Locate the cell with the specified text and output its [x, y] center coordinate. 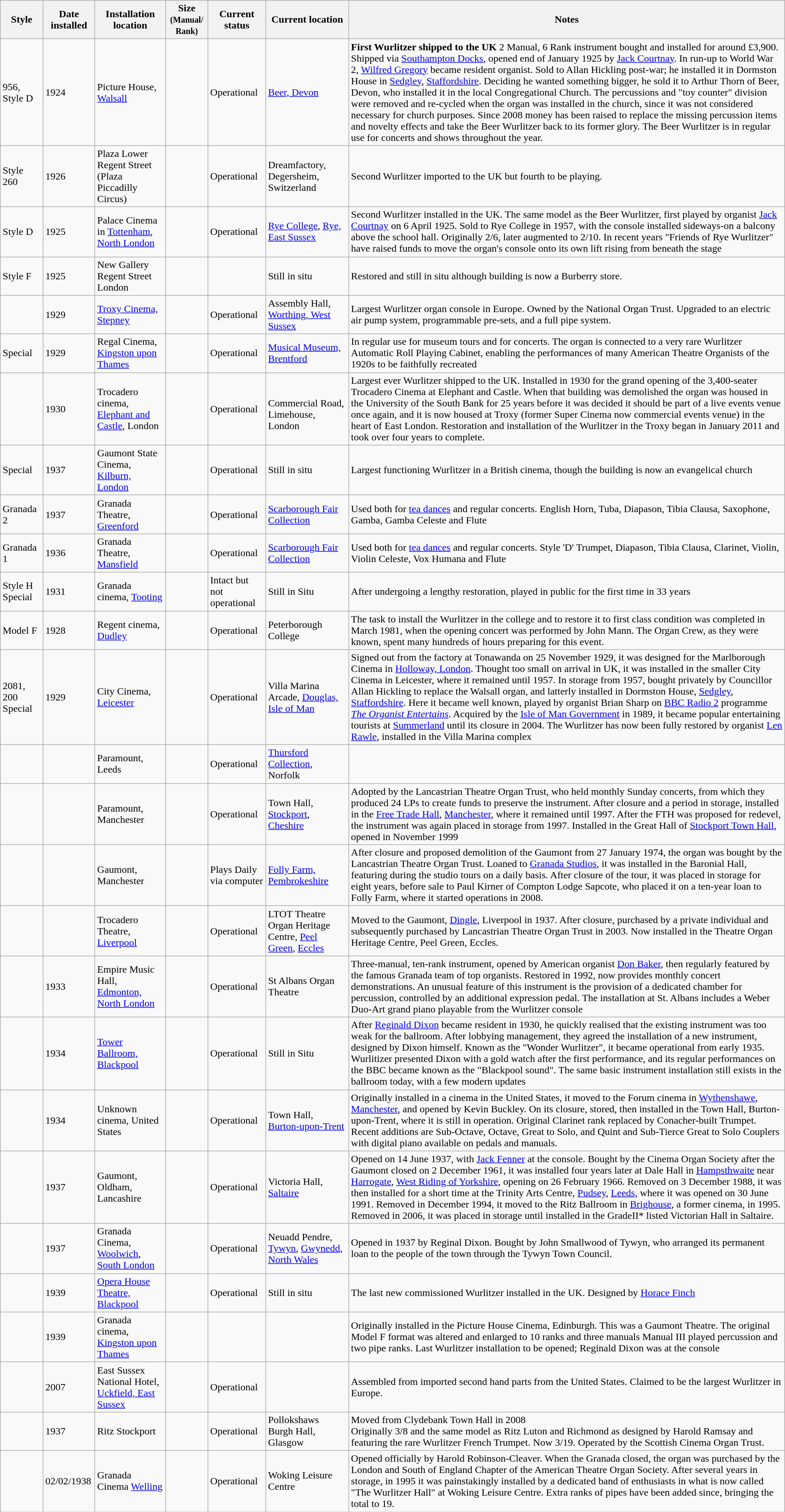
956, Style D [22, 92]
Thursford Collection, Norfolk [307, 764]
Style F [22, 276]
Villa Marina Arcade, Douglas, Isle of Man [307, 697]
Beer, Devon [307, 92]
Rye College, Rye, East Sussex [307, 232]
Granada Cinema Welling [130, 1481]
Used both for tea dances and regular concerts. Style 'D' Trumpet, Diapason, Tibia Clausa, Clarinet, Violin, Violin Celeste, Vox Humana and Flute [567, 553]
Model F [22, 630]
Town Hall, Stockport, Cheshire [307, 814]
Installation location [130, 20]
Plaza Lower Regent Street (Plaza Piccadilly Circus) [130, 176]
Pollokshaws Burgh Hall, Glasgow [307, 1431]
Neuadd Pendre, Tywyn, Gwynedd, North Wales [307, 1248]
Ritz Stockport [130, 1431]
The last new commissioned Wurlitzer installed in the UK. Designed by Horace Finch [567, 1293]
Restored and still in situ although building is now a Burberry store. [567, 276]
Largest functioning Wurlitzer in a British cinema, though the building is now an evangelical church [567, 470]
Assembled from imported second hand parts from the United States. Claimed to be the largest Wurlitzer in Europe. [567, 1387]
Style D [22, 232]
Intact but not operational [237, 591]
Trocadero Theatre, Liverpool [130, 931]
Date installed [69, 20]
Troxy Cinema, Stepney [130, 315]
Commercial Road, Limehouse, London [307, 409]
Current location [307, 20]
Gaumont, Manchester [130, 875]
Granada Theatre, Mansfield [130, 553]
2007 [69, 1387]
Woking Leisure Centre [307, 1481]
1924 [69, 92]
Style 260 [22, 176]
Paramount, Leeds [130, 764]
Granada cinema, Tooting [130, 591]
Gaumont, Oldham, Lancashire [130, 1187]
1928 [69, 630]
Regent cinema, Dudley [130, 630]
East Sussex National Hotel, Uckfield, East Sussex [130, 1387]
New Gallery Regent Street London [130, 276]
Size (Manual/ Rank) [187, 20]
2081, 200 Special [22, 697]
Granada Theatre, Greenford [130, 514]
St Albans Organ Theatre [307, 986]
Paramount, Manchester [130, 814]
Granada cinema, Kingston upon Thames [130, 1337]
Plays Daily via computer [237, 875]
1931 [69, 591]
Notes [567, 20]
1930 [69, 409]
City Cinema, Leicester [130, 697]
Trocadero cinema, Elephant and Castle, London [130, 409]
Regal Cinema, Kingston upon Thames [130, 353]
Folly Farm, Pembrokeshire [307, 875]
LTOT Theatre Organ Heritage Centre, Peel Green, Eccles [307, 931]
1933 [69, 986]
Unknown cinema, United States [130, 1120]
Opera House Theatre, Blackpool [130, 1293]
Used both for tea dances and regular concerts. English Horn, Tuba, Diapason, Tibia Clausa, Saxophone, Gamba, Gamba Celeste and Flute [567, 514]
Granada 2 [22, 514]
Granada 1 [22, 553]
Style [22, 20]
Town Hall, Burton-upon-Trent [307, 1120]
Gaumont State Cinema, Kilburn, London [130, 470]
Second Wurlitzer imported to the UK but fourth to be playing. [567, 176]
Peterborough College [307, 630]
1926 [69, 176]
02/02/1938 [69, 1481]
Picture House, Walsall [130, 92]
Palace Cinema in Tottenham, North London [130, 232]
Style H Special [22, 591]
Musical Museum, Brentford [307, 353]
Victoria Hall, Saltaire [307, 1187]
Dreamfactory, Degersheim, Switzerland [307, 176]
Current status [237, 20]
Granada Cinema, Woolwich, South London [130, 1248]
After undergoing a lengthy restoration, played in public for the first time in 33 years [567, 591]
Assembly Hall, Worthing, West Sussex [307, 315]
1936 [69, 553]
Tower Ballroom, Blackpool [130, 1054]
Empire Music Hall, Edmonton, North London [130, 986]
